Capture the cell that displays the provided text and extract its (X, Y) central coordinate. 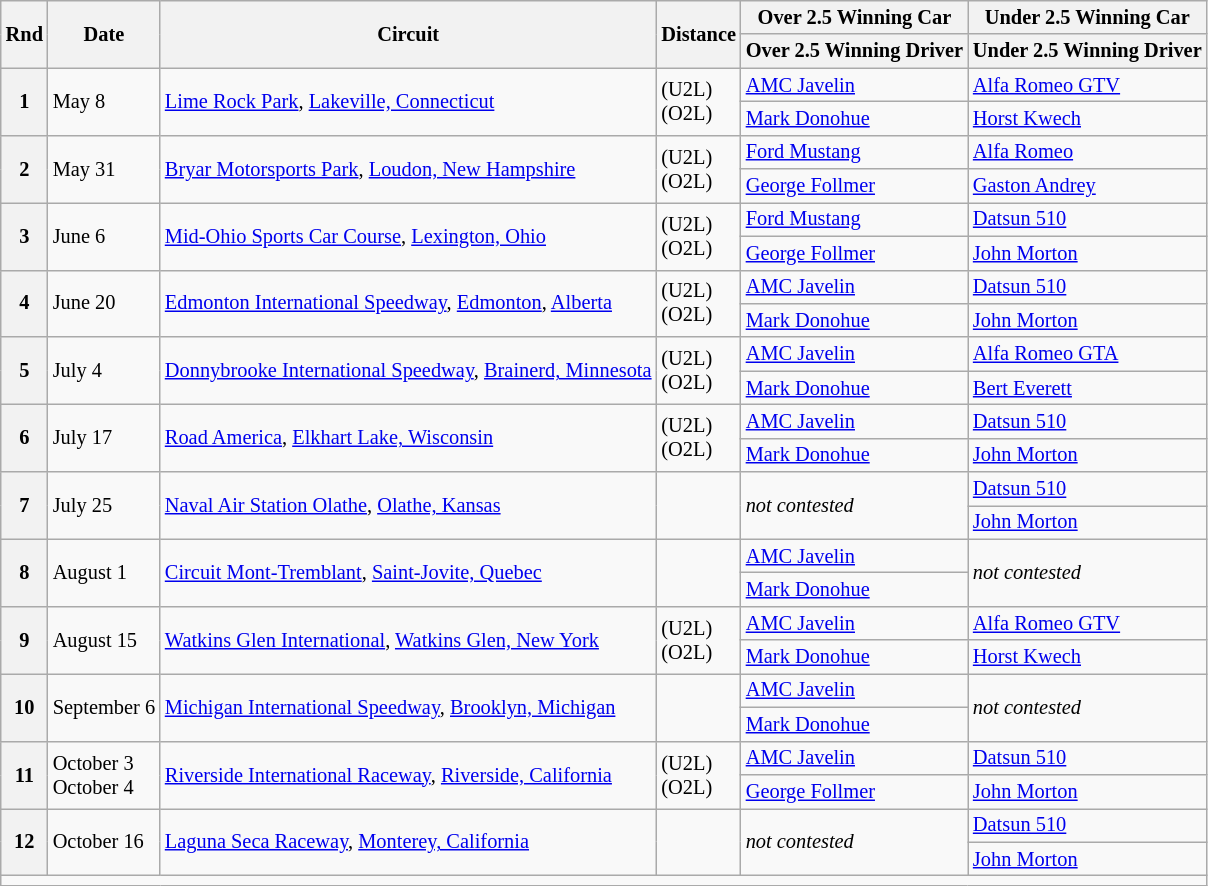
Bert Everett (1088, 388)
Donnybrooke International Speedway, Brainerd, Minnesota (408, 370)
July 25 (104, 506)
7 (24, 506)
Under 2.5 Winning Driver (1088, 51)
Distance (698, 34)
August 1 (104, 572)
Circuit Mont-Tremblant, Saint-Jovite, Quebec (408, 572)
9 (24, 640)
July 17 (104, 438)
October 16 (104, 842)
Alfa Romeo GTA (1088, 354)
October 3October 4 (104, 774)
Watkins Glen International, Watkins Glen, New York (408, 640)
Date (104, 34)
May 8 (104, 102)
8 (24, 572)
Riverside International Raceway, Riverside, California (408, 774)
Rnd (24, 34)
Circuit (408, 34)
3 (24, 236)
Road America, Elkhart Lake, Wisconsin (408, 438)
September 6 (104, 706)
Laguna Seca Raceway, Monterey, California (408, 842)
10 (24, 706)
Under 2.5 Winning Car (1088, 17)
Bryar Motorsports Park, Loudon, New Hampshire (408, 168)
Gaston Andrey (1088, 186)
Naval Air Station Olathe, Olathe, Kansas (408, 506)
6 (24, 438)
Over 2.5 Winning Car (854, 17)
July 4 (104, 370)
4 (24, 304)
Alfa Romeo (1088, 152)
June 20 (104, 304)
Lime Rock Park, Lakeville, Connecticut (408, 102)
5 (24, 370)
2 (24, 168)
Mid-Ohio Sports Car Course, Lexington, Ohio (408, 236)
12 (24, 842)
1 (24, 102)
11 (24, 774)
Edmonton International Speedway, Edmonton, Alberta (408, 304)
June 6 (104, 236)
Michigan International Speedway, Brooklyn, Michigan (408, 706)
May 31 (104, 168)
August 15 (104, 640)
Over 2.5 Winning Driver (854, 51)
